Return [x, y] of the center of cell containing provided text 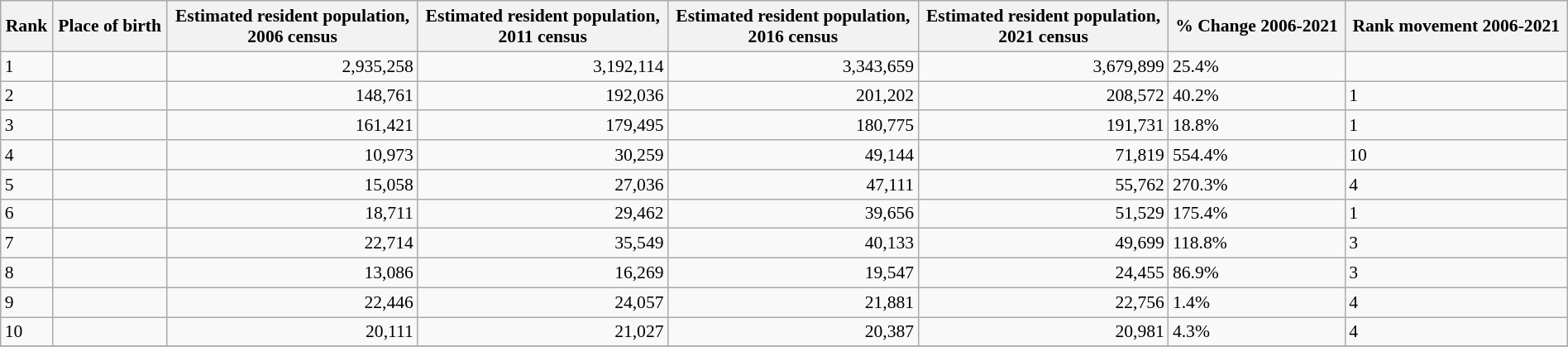
20,111 [293, 332]
15,058 [293, 185]
554.4% [1257, 155]
71,819 [1044, 155]
5 [26, 185]
51,529 [1044, 214]
40,133 [794, 243]
2,935,258 [293, 66]
Estimated resident population, 2021 census [1044, 27]
22,714 [293, 243]
40.2% [1257, 96]
Estimated resident population, 2016 census [794, 27]
39,656 [794, 214]
18.8% [1257, 126]
Place of birth [109, 27]
10,973 [293, 155]
49,699 [1044, 243]
% Change 2006-2021 [1257, 27]
3,192,114 [543, 66]
16,269 [543, 273]
192,036 [543, 96]
161,421 [293, 126]
180,775 [794, 126]
2 [26, 96]
13,086 [293, 273]
148,761 [293, 96]
19,547 [794, 273]
Estimated resident population, 2011 census [543, 27]
175.4% [1257, 214]
3,679,899 [1044, 66]
22,446 [293, 302]
35,549 [543, 243]
49,144 [794, 155]
3,343,659 [794, 66]
47,111 [794, 185]
6 [26, 214]
24,057 [543, 302]
25.4% [1257, 66]
179,495 [543, 126]
20,981 [1044, 332]
29,462 [543, 214]
22,756 [1044, 302]
191,731 [1044, 126]
1.4% [1257, 302]
118.8% [1257, 243]
86.9% [1257, 273]
30,259 [543, 155]
20,387 [794, 332]
18,711 [293, 214]
Estimated resident population, 2006 census [293, 27]
27,036 [543, 185]
4.3% [1257, 332]
21,027 [543, 332]
55,762 [1044, 185]
208,572 [1044, 96]
8 [26, 273]
24,455 [1044, 273]
Rank movement 2006-2021 [1456, 27]
7 [26, 243]
201,202 [794, 96]
9 [26, 302]
270.3% [1257, 185]
Rank [26, 27]
21,881 [794, 302]
